Search for the cell housing the specified text and yield its [X, Y] center coordinate. 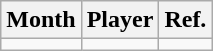
Ref. [186, 20]
Month [41, 20]
Player [120, 20]
